Extract the [x, y] coordinate from the center of the cell holding the provided text.  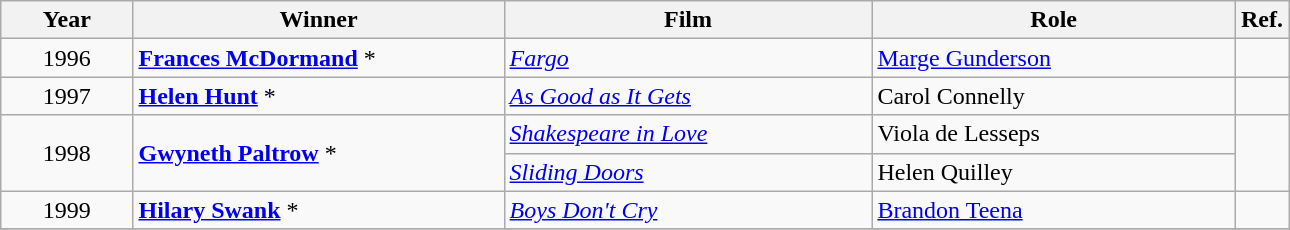
Year [67, 20]
Frances McDormand * [318, 58]
Viola de Lesseps [1054, 134]
Fargo [688, 58]
Helen Quilley [1054, 172]
Sliding Doors [688, 172]
Ref. [1262, 20]
1996 [67, 58]
1997 [67, 96]
As Good as It Gets [688, 96]
1999 [67, 210]
Film [688, 20]
Shakespeare in Love [688, 134]
Gwyneth Paltrow * [318, 153]
Hilary Swank * [318, 210]
Role [1054, 20]
Boys Don't Cry [688, 210]
Carol Connelly [1054, 96]
Helen Hunt * [318, 96]
Brandon Teena [1054, 210]
Marge Gunderson [1054, 58]
1998 [67, 153]
Winner [318, 20]
